Scan for the cell matching the given text and deliver its (X, Y) coordinate at center. 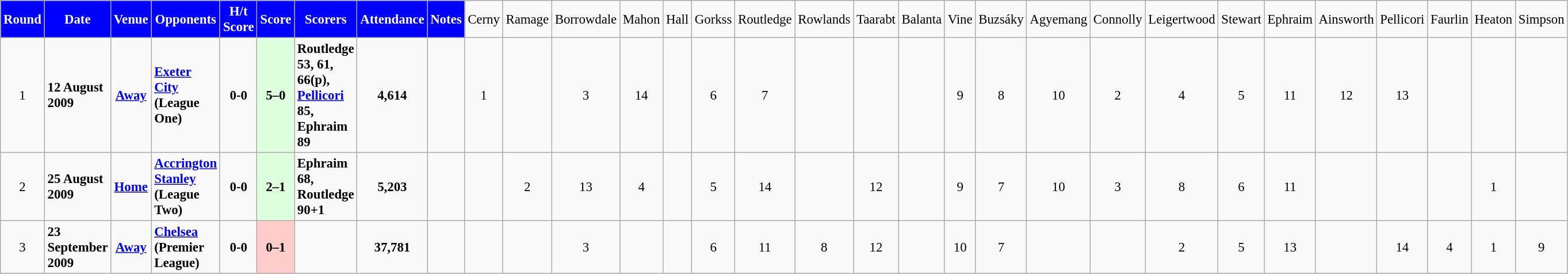
Routledge (765, 20)
Pellicori (1402, 20)
Ephraim 68, Routledge 90+1 (326, 187)
Round (22, 20)
Ainsworth (1346, 20)
Taarabt (877, 20)
Opponents (185, 20)
4,614 (392, 96)
5–0 (276, 96)
Balanta (921, 20)
5,203 (392, 187)
Hall (678, 20)
Date (77, 20)
Notes (446, 20)
Leigertwood (1181, 20)
Ephraim (1290, 20)
Mahon (642, 20)
Stewart (1241, 20)
37,781 (392, 248)
Routledge 53, 61, 66(p), Pellicori 85, Ephraim 89 (326, 96)
Connolly (1118, 20)
Chelsea (Premier League) (185, 248)
Heaton (1493, 20)
Attendance (392, 20)
Vine (960, 20)
Accrington Stanley (League Two) (185, 187)
Gorkss (713, 20)
Simpson (1542, 20)
Agyemang (1058, 20)
Venue (131, 20)
25 August 2009 (77, 187)
Ramage (527, 20)
Exeter City (League One) (185, 96)
Cerny (484, 20)
Home (131, 187)
Faurlin (1450, 20)
Borrowdale (586, 20)
Score (276, 20)
23 September 2009 (77, 248)
H/t Score (238, 20)
Scorers (326, 20)
12 August 2009 (77, 96)
2–1 (276, 187)
Buzsáky (1001, 20)
0–1 (276, 248)
Rowlands (824, 20)
